Determine the (x, y) coordinate at the center of the cell enclosing the given text.  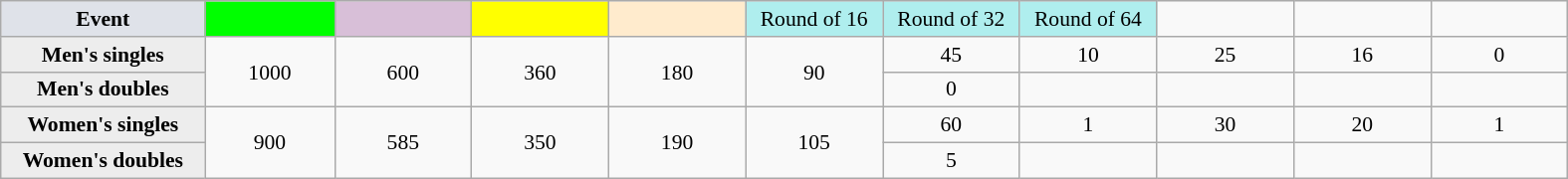
45 (951, 55)
20 (1362, 125)
Round of 64 (1088, 19)
16 (1362, 55)
350 (541, 143)
190 (677, 143)
25 (1226, 55)
Event (104, 19)
1000 (270, 72)
Round of 16 (814, 19)
105 (814, 143)
360 (541, 72)
180 (677, 72)
5 (951, 161)
Men's singles (104, 55)
Round of 32 (951, 19)
900 (270, 143)
Women's singles (104, 125)
90 (814, 72)
Men's doubles (104, 89)
60 (951, 125)
585 (403, 143)
Women's doubles (104, 161)
600 (403, 72)
30 (1226, 125)
10 (1088, 55)
